Identify which cell holds the provided text, then report its (x, y) central coordinate. 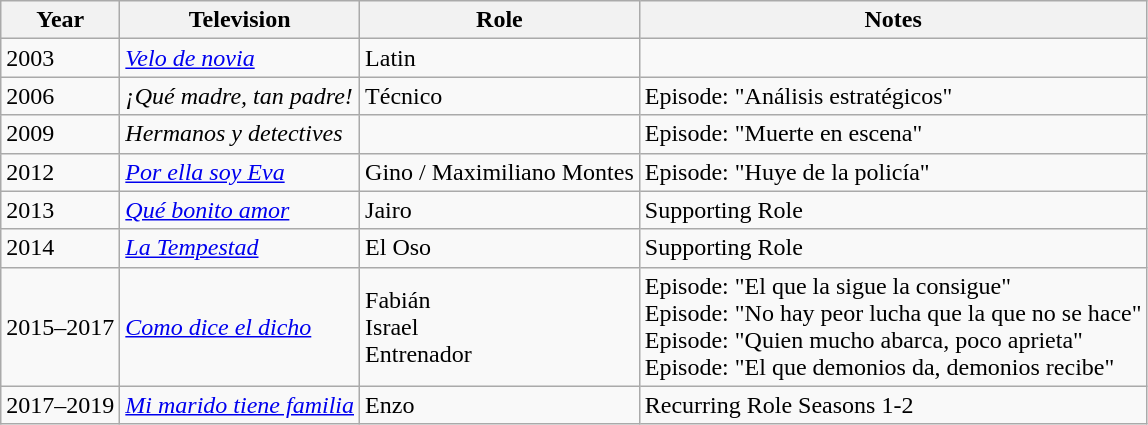
2013 (60, 210)
Episode: "Análisis estratégicos" (893, 96)
La Tempestad (240, 248)
Recurring Role Seasons 1-2 (893, 405)
Hermanos y detectives (240, 134)
Enzo (500, 405)
FabiánIsraelEntrenador (500, 326)
Television (240, 20)
Como dice el dicho (240, 326)
2003 (60, 58)
Por ella soy Eva (240, 172)
El Oso (500, 248)
¡Qué madre, tan padre! (240, 96)
Notes (893, 20)
2017–2019 (60, 405)
2006 (60, 96)
Year (60, 20)
Qué bonito amor (240, 210)
Episode: "Huye de la policía" (893, 172)
Mi marido tiene familia (240, 405)
2014 (60, 248)
Velo de novia (240, 58)
2015–2017 (60, 326)
2009 (60, 134)
2012 (60, 172)
Gino / Maximiliano Montes (500, 172)
Técnico (500, 96)
Role (500, 20)
Episode: "Muerte en escena" (893, 134)
Jairo (500, 210)
Latin (500, 58)
